For the text-containing cell, return its midpoint in [X, Y] coordinate format. 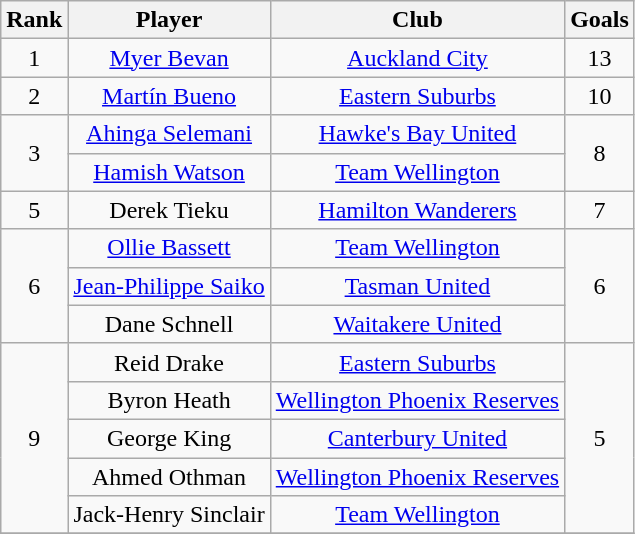
Canterbury United [417, 438]
Myer Bevan [169, 58]
Ahmed Othman [169, 477]
3 [34, 153]
Hamilton Wanderers [417, 210]
Reid Drake [169, 362]
Dane Schnell [169, 324]
Goals [600, 20]
Waitakere United [417, 324]
8 [600, 153]
10 [600, 96]
Jean-Philippe Saiko [169, 286]
Ollie Bassett [169, 248]
Hamish Watson [169, 172]
Auckland City [417, 58]
Derek Tieku [169, 210]
Rank [34, 20]
Hawke's Bay United [417, 134]
George King [169, 438]
Tasman United [417, 286]
9 [34, 438]
Martín Bueno [169, 96]
1 [34, 58]
2 [34, 96]
Byron Heath [169, 400]
Ahinga Selemani [169, 134]
Jack-Henry Sinclair [169, 515]
Player [169, 20]
Club [417, 20]
7 [600, 210]
13 [600, 58]
